Capture the cell that displays the provided text and extract its (x, y) central coordinate. 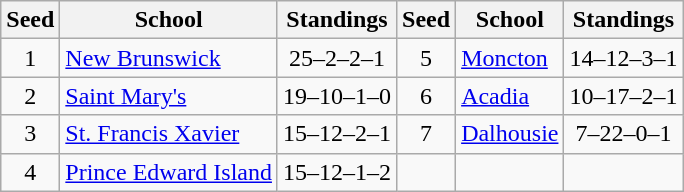
7 (426, 134)
25–2–2–1 (336, 58)
7–22–0–1 (624, 134)
14–12–3–1 (624, 58)
New Brunswick (169, 58)
15–12–1–2 (336, 172)
10–17–2–1 (624, 96)
Moncton (510, 58)
2 (30, 96)
St. Francis Xavier (169, 134)
5 (426, 58)
Dalhousie (510, 134)
Prince Edward Island (169, 172)
3 (30, 134)
4 (30, 172)
1 (30, 58)
19–10–1–0 (336, 96)
15–12–2–1 (336, 134)
6 (426, 96)
Acadia (510, 96)
Saint Mary's (169, 96)
